Locate the cell with the specified text and output its (X, Y) center coordinate. 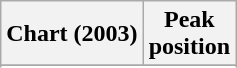
Chart (2003) (72, 34)
Peakposition (189, 34)
